Extract the (X, Y) coordinate from the center of the cell holding the provided text.  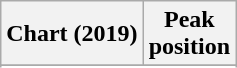
Peakposition (189, 34)
Chart (2019) (72, 34)
